Detect which cell encompasses the target text, then output its [X, Y] center coordinate. 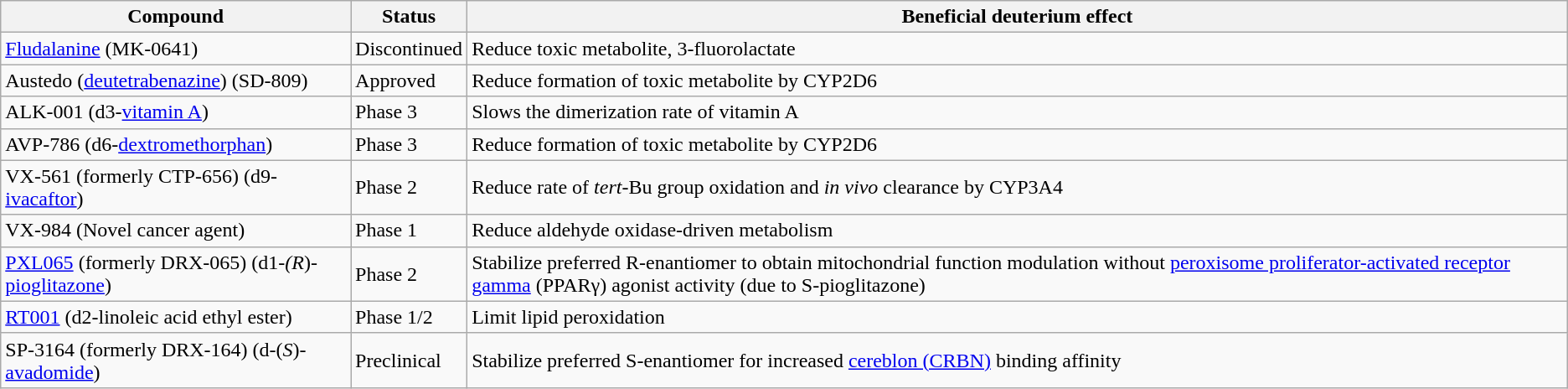
Slows the dimerization rate of vitamin A [1018, 112]
Stabilize preferred S-enantiomer for increased cereblon (CRBN) binding affinity [1018, 360]
ALK-001 (d3-vitamin A) [176, 112]
PXL065 (formerly DRX-065) (d1-(R)-pioglitazone) [176, 273]
Beneficial deuterium effect [1018, 17]
Approved [409, 80]
VX-561 (formerly CTP-656) (d9-ivacaftor) [176, 188]
Reduce rate of tert-Bu group oxidation and in vivo clearance by CYP3A4 [1018, 188]
Preclinical [409, 360]
RT001 (d2-linoleic acid ethyl ester) [176, 317]
Reduce aldehyde oxidase-driven metabolism [1018, 231]
Limit lipid peroxidation [1018, 317]
Status [409, 17]
Compound [176, 17]
Phase 1/2 [409, 317]
Reduce toxic metabolite, 3-fluorolactate [1018, 49]
VX-984 (Novel cancer agent) [176, 231]
AVP-786 (d6-dextromethorphan) [176, 144]
Fludalanine (MK-0641) [176, 49]
Austedo (deutetrabenazine) (SD-809) [176, 80]
Discontinued [409, 49]
Phase 1 [409, 231]
SP-3164 (formerly DRX-164) (d-(S)-avadomide) [176, 360]
